Find where the given text appears and provide that cell's center as [x, y] coordinate. 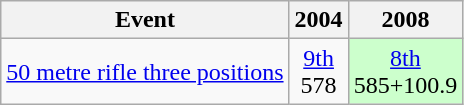
2008 [406, 20]
9th578 [318, 72]
Event [145, 20]
50 metre rifle three positions [145, 72]
2004 [318, 20]
8th585+100.9 [406, 72]
